Output the (X, Y) coordinate of the center of the cell containing the given text.  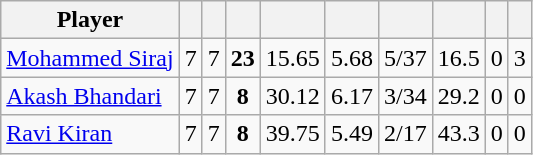
2/17 (405, 134)
16.5 (458, 58)
Ravi Kiran (90, 134)
Akash Bhandari (90, 96)
6.17 (352, 96)
3/34 (405, 96)
15.65 (292, 58)
5/37 (405, 58)
23 (242, 58)
5.68 (352, 58)
30.12 (292, 96)
Player (90, 20)
Mohammed Siraj (90, 58)
39.75 (292, 134)
43.3 (458, 134)
5.49 (352, 134)
3 (520, 58)
29.2 (458, 96)
